Capture the cell that displays the provided text and extract its (X, Y) central coordinate. 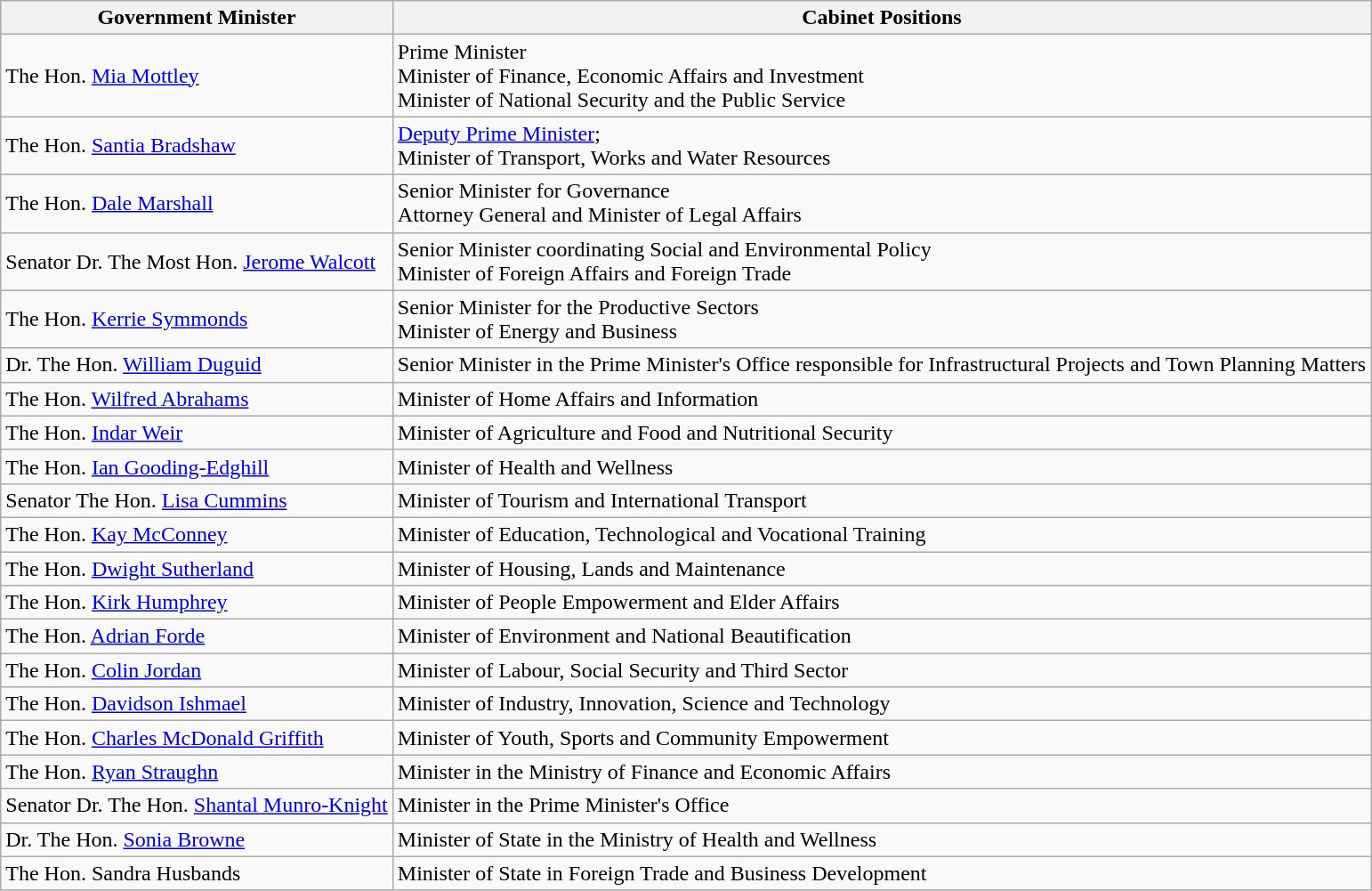
Minister of Industry, Innovation, Science and Technology (881, 704)
Government Minister (198, 18)
Minister of Housing, Lands and Maintenance (881, 569)
The Hon. Indar Weir (198, 433)
Senior Minister coordinating Social and Environmental PolicyMinister of Foreign Affairs and Foreign Trade (881, 262)
Senator Dr. The Hon. Shantal Munro-Knight (198, 806)
Cabinet Positions (881, 18)
Minister of Health and Wellness (881, 466)
The Hon. Dale Marshall (198, 203)
The Hon. Wilfred Abrahams (198, 399)
The Hon. Mia Mottley (198, 76)
The Hon. Dwight Sutherland (198, 569)
Minister in the Prime Minister's Office (881, 806)
The Hon. Davidson Ishmael (198, 704)
Dr. The Hon. Sonia Browne (198, 839)
The Hon. Sandra Husbands (198, 873)
The Hon. Santia Bradshaw (198, 146)
Senior Minister for GovernanceAttorney General and Minister of Legal Affairs (881, 203)
Minister in the Ministry of Finance and Economic Affairs (881, 772)
Minister of State in Foreign Trade and Business Development (881, 873)
The Hon. Charles McDonald Griffith (198, 738)
The Hon. Colin Jordan (198, 670)
Senior Minister for the Productive SectorsMinister of Energy and Business (881, 319)
Senator The Hon. Lisa Cummins (198, 500)
Prime MinisterMinister of Finance, Economic Affairs and InvestmentMinister of National Security and the Public Service (881, 76)
Minister of Education, Technological and Vocational Training (881, 534)
The Hon. Adrian Forde (198, 636)
Minister of Home Affairs and Information (881, 399)
The Hon. Kerrie Symmonds (198, 319)
The Hon. Ryan Straughn (198, 772)
Dr. The Hon. William Duguid (198, 365)
Minister of Environment and National Beautification (881, 636)
Minister of State in the Ministry of Health and Wellness (881, 839)
Minister of Labour, Social Security and Third Sector (881, 670)
Senior Minister in the Prime Minister's Office responsible for Infrastructural Projects and Town Planning Matters (881, 365)
Minister of People Empowerment and Elder Affairs (881, 603)
The Hon. Kay McConney (198, 534)
The Hon. Ian Gooding-Edghill (198, 466)
Deputy Prime Minister;Minister of Transport, Works and Water Resources (881, 146)
The Hon. Kirk Humphrey (198, 603)
Minister of Tourism and International Transport (881, 500)
Senator Dr. The Most Hon. Jerome Walcott (198, 262)
Minister of Agriculture and Food and Nutritional Security (881, 433)
Minister of Youth, Sports and Community Empowerment (881, 738)
